Capture the cell that displays the provided text and extract its (x, y) central coordinate. 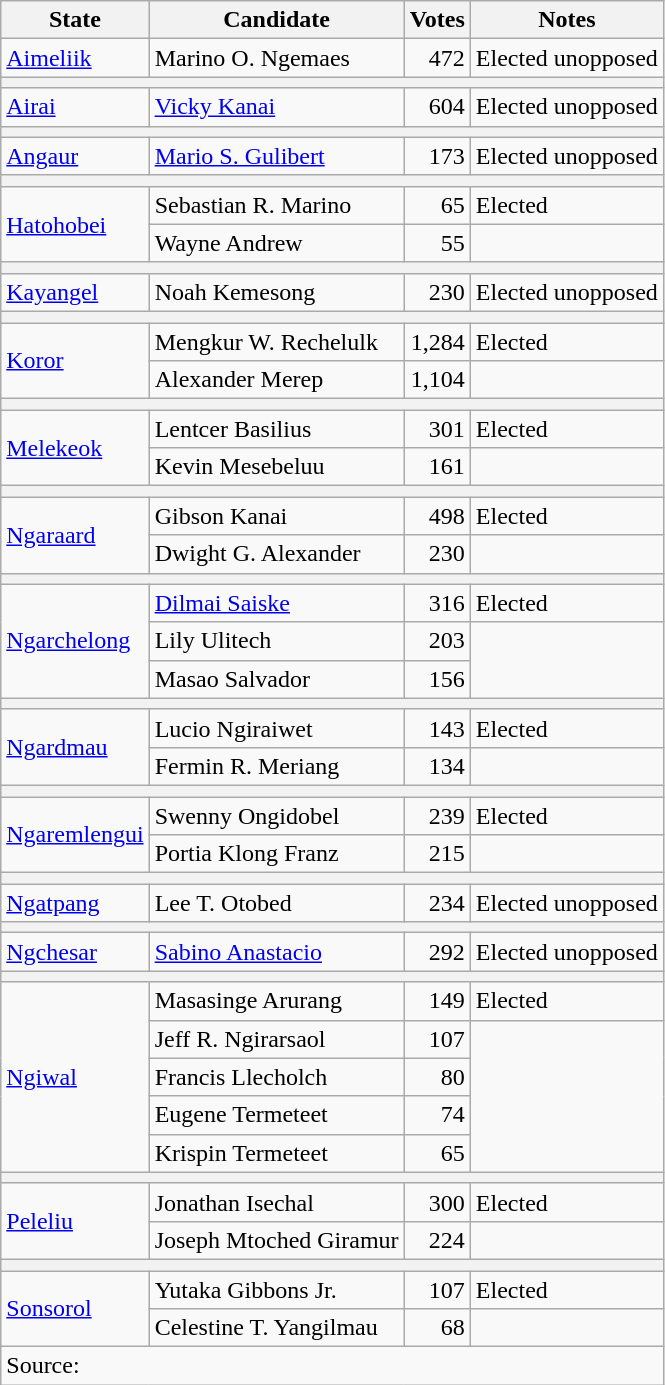
Votes (437, 20)
Hatohobei (75, 224)
215 (437, 854)
55 (437, 243)
Jonathan Isechal (276, 1202)
Lentcer Basilius (276, 429)
80 (437, 1077)
Marino O. Ngemaes (276, 58)
Ngaremlengui (75, 834)
Joseph Mtoched Giramur (276, 1240)
Dilmai Saiske (276, 603)
292 (437, 952)
Masasinge Arurang (276, 1001)
State (75, 20)
Ngchesar (75, 952)
Vicky Kanai (276, 107)
161 (437, 467)
Sebastian R. Marino (276, 205)
Mengkur W. Rechelulk (276, 341)
156 (437, 679)
74 (437, 1115)
Airai (75, 107)
Dwight G. Alexander (276, 554)
Gibson Kanai (276, 516)
Peleliu (75, 1221)
224 (437, 1240)
134 (437, 766)
Celestine T. Yangilmau (276, 1328)
Sonsorol (75, 1308)
Kayangel (75, 292)
Ngiwal (75, 1077)
Ngardmau (75, 747)
234 (437, 903)
203 (437, 641)
Source: (332, 1366)
Wayne Andrew (276, 243)
68 (437, 1328)
Jeff R. Ngirarsaol (276, 1039)
149 (437, 1001)
604 (437, 107)
Masao Salvador (276, 679)
Fermin R. Meriang (276, 766)
1,284 (437, 341)
Portia Klong Franz (276, 854)
173 (437, 156)
143 (437, 728)
1,104 (437, 380)
Noah Kemesong (276, 292)
Koror (75, 360)
316 (437, 603)
300 (437, 1202)
Melekeok (75, 448)
239 (437, 815)
472 (437, 58)
Kevin Mesebeluu (276, 467)
Lucio Ngiraiwet (276, 728)
Angaur (75, 156)
Sabino Anastacio (276, 952)
Francis Llecholch (276, 1077)
Ngaraard (75, 535)
Lee T. Otobed (276, 903)
Candidate (276, 20)
Alexander Merep (276, 380)
Yutaka Gibbons Jr. (276, 1289)
Eugene Termeteet (276, 1115)
Ngarchelong (75, 641)
Swenny Ongidobel (276, 815)
Notes (566, 20)
Aimeliik (75, 58)
Ngatpang (75, 903)
Krispin Termeteet (276, 1153)
Mario S. Gulibert (276, 156)
301 (437, 429)
498 (437, 516)
Lily Ulitech (276, 641)
